Extract the [X, Y] coordinate from the center of the cell holding the provided text.  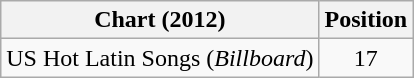
17 [366, 58]
Chart (2012) [160, 20]
US Hot Latin Songs (Billboard) [160, 58]
Position [366, 20]
